Pinpoint the cell where the given text exists, returning its [X, Y] midpoint coordinate. 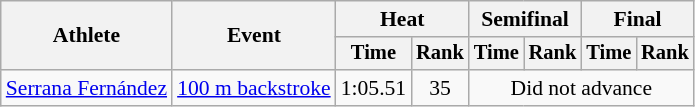
Serrana Fernández [86, 88]
100 m backstroke [254, 88]
1:05.51 [374, 88]
Semifinal [525, 19]
Athlete [86, 36]
Final [637, 19]
Heat [402, 19]
Event [254, 36]
Did not advance [582, 88]
35 [440, 88]
